Detect which cell encompasses the target text, then output its [X, Y] center coordinate. 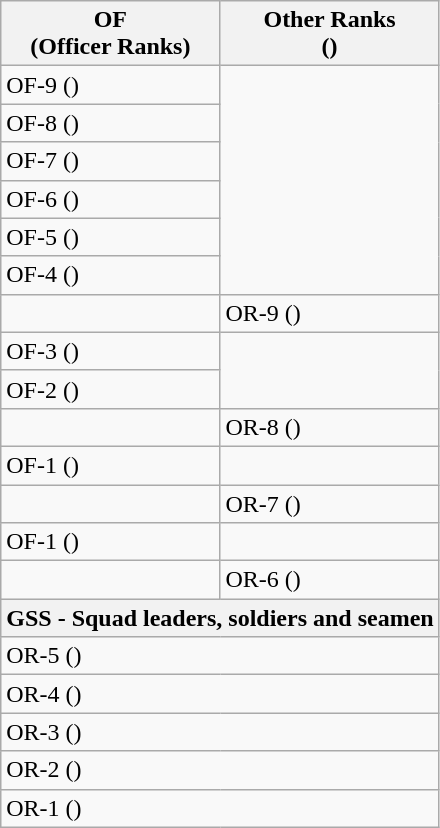
OF-4 () [110, 275]
OF-2 () [110, 389]
OF-7 () [110, 161]
OR-7 () [330, 503]
OF-5 () [110, 237]
OF(Officer Ranks) [110, 34]
OR-9 () [330, 313]
OR-1 () [220, 808]
Other Ranks() [330, 34]
OR-6 () [330, 580]
OR-8 () [330, 427]
OF-9 () [110, 85]
OF-8 () [110, 123]
OR-5 () [220, 656]
GSS - Squad leaders, soldiers and seamen [220, 618]
OR-4 () [220, 694]
OR-3 () [220, 732]
OF-3 () [110, 351]
OR-2 () [220, 770]
OF-6 () [110, 199]
